Return (x, y) of the center of cell containing provided text 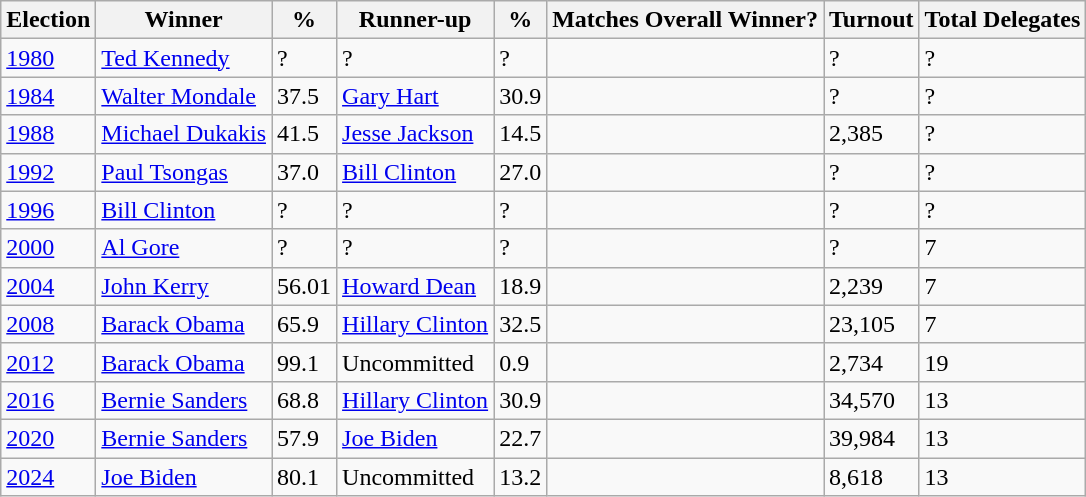
27.0 (520, 172)
Paul Tsongas (184, 172)
2,385 (872, 134)
Walter Mondale (184, 96)
Howard Dean (416, 286)
Election (48, 20)
1984 (48, 96)
99.1 (304, 362)
23,105 (872, 324)
19 (1002, 362)
22.7 (520, 438)
56.01 (304, 286)
Total Delegates (1002, 20)
Matches Overall Winner? (686, 20)
2020 (48, 438)
Michael Dukakis (184, 134)
2016 (48, 400)
39,984 (872, 438)
14.5 (520, 134)
68.8 (304, 400)
Ted Kennedy (184, 58)
Winner (184, 20)
37.5 (304, 96)
34,570 (872, 400)
Runner-up (416, 20)
Gary Hart (416, 96)
1980 (48, 58)
13.2 (520, 477)
Jesse Jackson (416, 134)
2,239 (872, 286)
80.1 (304, 477)
57.9 (304, 438)
1996 (48, 210)
2,734 (872, 362)
0.9 (520, 362)
2024 (48, 477)
18.9 (520, 286)
65.9 (304, 324)
2000 (48, 248)
Turnout (872, 20)
2008 (48, 324)
32.5 (520, 324)
John Kerry (184, 286)
41.5 (304, 134)
Al Gore (184, 248)
8,618 (872, 477)
1992 (48, 172)
2012 (48, 362)
1988 (48, 134)
37.0 (304, 172)
2004 (48, 286)
